Detect which cell encompasses the target text, then output its [X, Y] center coordinate. 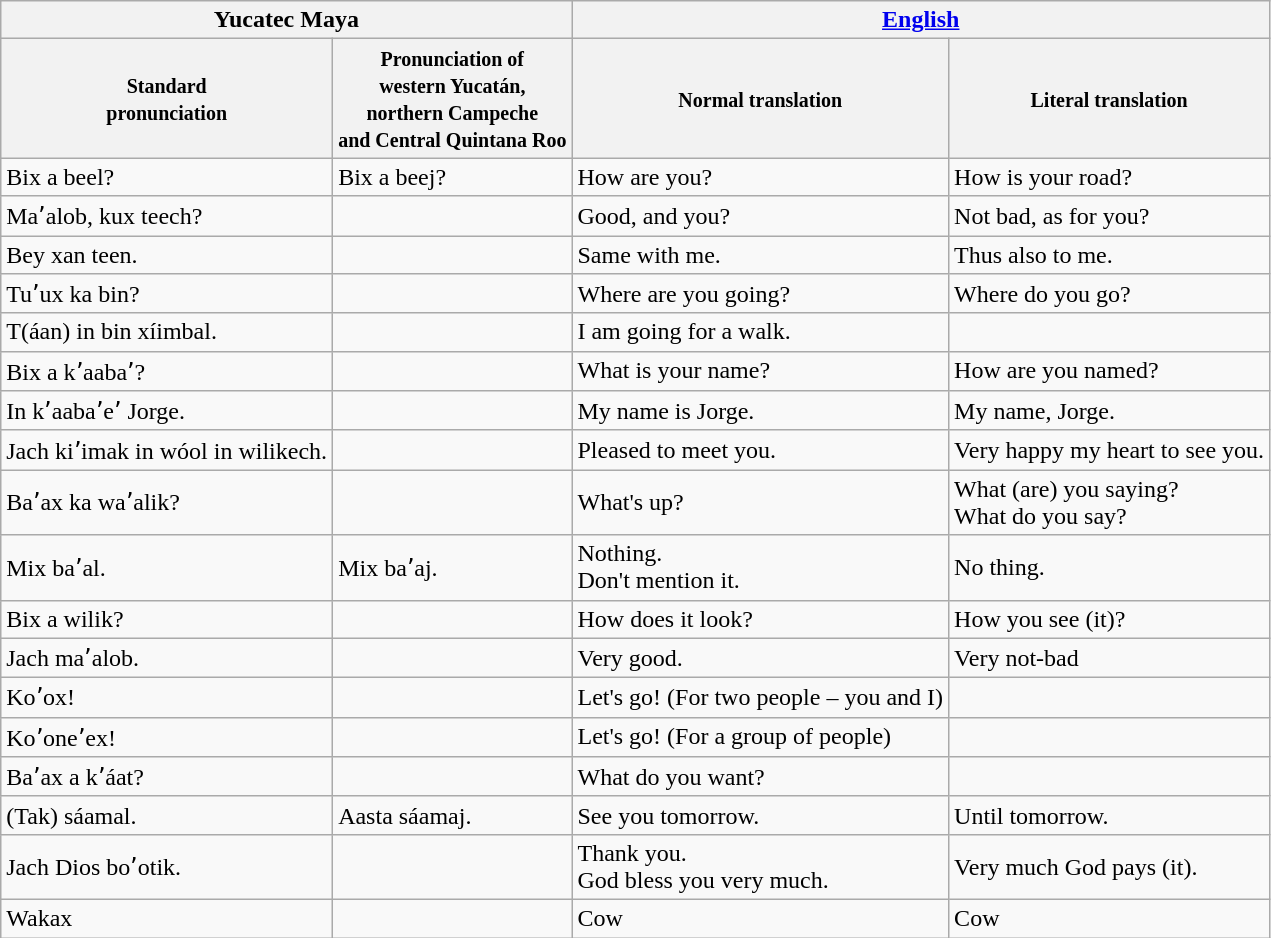
Jach kiʼimak in wóol in wilikech. [167, 450]
Mix baʼaj. [452, 568]
Koʼox! [167, 698]
What (are) you saying?What do you say? [1110, 502]
I am going for a walk. [760, 332]
Jach Dios boʼotik. [167, 866]
Jach maʼalob. [167, 658]
My name, Jorge. [1110, 411]
Koʼoneʼex! [167, 737]
Literal translation [1110, 98]
Pronunciation ofwestern Yucatán,northern Campeche and Central Quintana Roo [452, 98]
Mix baʼal. [167, 568]
Nothing.Don't mention it. [760, 568]
English [921, 20]
Good, and you? [760, 216]
Where do you go? [1110, 294]
No thing. [1110, 568]
How are you? [760, 177]
Baʼax a kʼáat? [167, 777]
Until tomorrow. [1110, 815]
Bix a beel? [167, 177]
Tuʼux ka bin? [167, 294]
Thank you.God bless you very much. [760, 866]
How you see (it)? [1110, 619]
Standardpronunciation [167, 98]
T(áan) in bin xíimbal. [167, 332]
What is your name? [760, 371]
Very happy my heart to see you. [1110, 450]
Bix a wilik? [167, 619]
Where are you going? [760, 294]
How is your road? [1110, 177]
Bix a beej? [452, 177]
Maʼalob, kux teech? [167, 216]
(Tak) sáamal. [167, 815]
Very much God pays (it). [1110, 866]
Bix a kʼaabaʼ? [167, 371]
Bey xan teen. [167, 255]
Yucatec Maya [286, 20]
See you tomorrow. [760, 815]
Pleased to meet you. [760, 450]
What's up? [760, 502]
Same with me. [760, 255]
My name is Jorge. [760, 411]
Not bad, as for you? [1110, 216]
Very good. [760, 658]
How are you named? [1110, 371]
Let's go! (For a group of people) [760, 737]
Aasta sáamaj. [452, 815]
Very not-bad [1110, 658]
Wakax [167, 918]
Baʼax ka waʼalik? [167, 502]
Normal translation [760, 98]
Thus also to me. [1110, 255]
How does it look? [760, 619]
Let's go! (For two people – you and I) [760, 698]
What do you want? [760, 777]
In kʼaabaʼeʼ Jorge. [167, 411]
